Extract the [x, y] coordinate from the center of the cell holding the provided text.  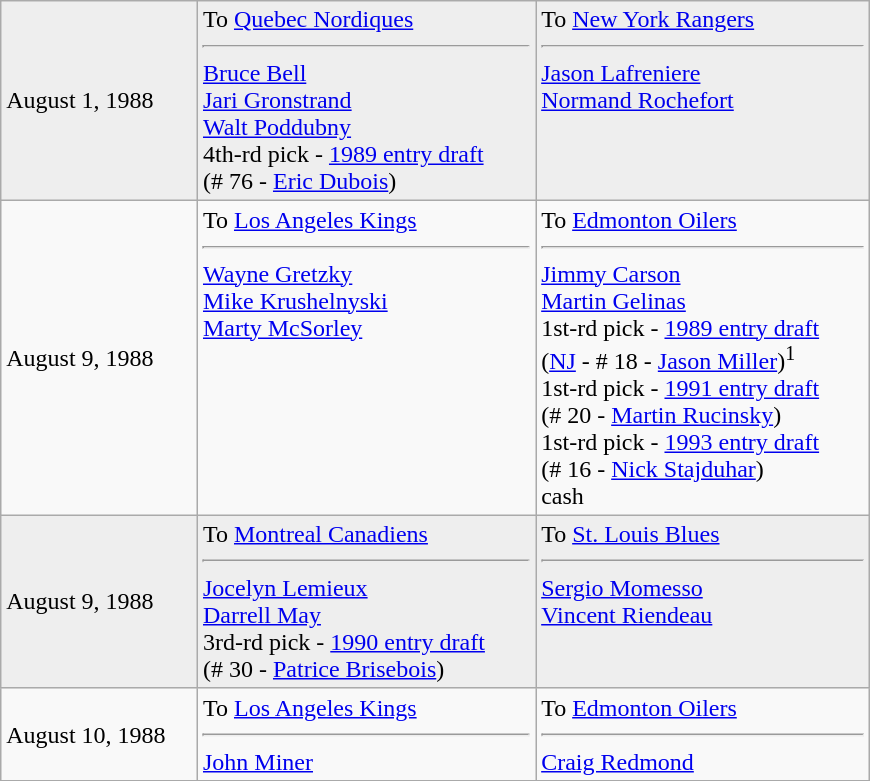
To St. Louis BluesSergio MomessoVincent Riendeau [703, 602]
To New York RangersJason LafreniereNormand Rochefort [703, 101]
August 10, 1988 [100, 734]
To Los Angeles KingsWayne GretzkyMike KrushelnyskiMarty McSorley [366, 358]
To Montreal CanadiensJocelyn LemieuxDarrell May3rd-rd pick - 1990 entry draft(# 30 - Patrice Brisebois) [366, 602]
To Edmonton OilersCraig Redmond [703, 734]
To Los Angeles KingsJohn Miner [366, 734]
To Quebec NordiquesBruce BellJari GronstrandWalt Poddubny4th-rd pick - 1989 entry draft(# 76 - Eric Dubois) [366, 101]
August 1, 1988 [100, 101]
